Return the (X, Y) coordinate for the center point of the cell that contains the specified text.  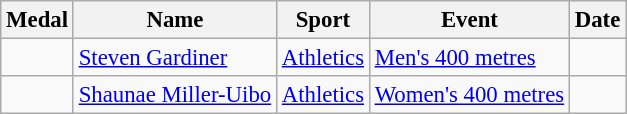
Women's 400 metres (469, 95)
Men's 400 metres (469, 58)
Shaunae Miller-Uibo (174, 95)
Sport (322, 20)
Steven Gardiner (174, 58)
Name (174, 20)
Medal (38, 20)
Date (597, 20)
Event (469, 20)
